Capture the cell that displays the provided text and extract its (x, y) central coordinate. 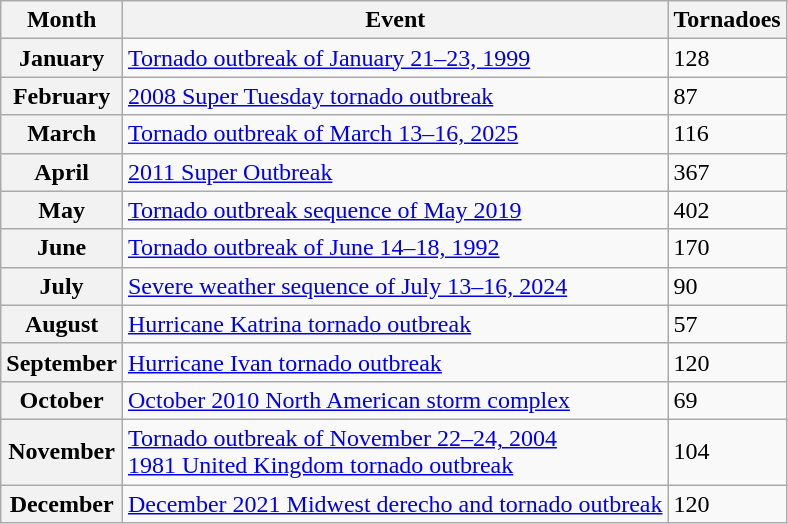
57 (727, 324)
February (62, 96)
August (62, 324)
Tornadoes (727, 20)
Tornado outbreak sequence of May 2019 (395, 210)
128 (727, 58)
90 (727, 286)
November (62, 452)
September (62, 362)
104 (727, 452)
116 (727, 134)
Tornado outbreak of January 21–23, 1999 (395, 58)
June (62, 248)
Hurricane Katrina tornado outbreak (395, 324)
2011 Super Outbreak (395, 172)
2008 Super Tuesday tornado outbreak (395, 96)
July (62, 286)
January (62, 58)
Tornado outbreak of November 22–24, 20041981 United Kingdom tornado outbreak (395, 452)
170 (727, 248)
March (62, 134)
December 2021 Midwest derecho and tornado outbreak (395, 503)
April (62, 172)
87 (727, 96)
402 (727, 210)
May (62, 210)
69 (727, 400)
367 (727, 172)
October 2010 North American storm complex (395, 400)
Hurricane Ivan tornado outbreak (395, 362)
Month (62, 20)
Tornado outbreak of March 13–16, 2025 (395, 134)
Severe weather sequence of July 13–16, 2024 (395, 286)
December (62, 503)
October (62, 400)
Tornado outbreak of June 14–18, 1992 (395, 248)
Event (395, 20)
